Return [x, y] of the center of cell containing provided text 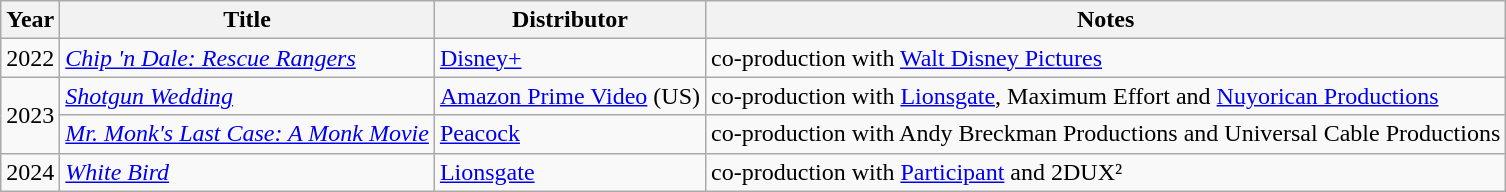
co-production with Lionsgate, Maximum Effort and Nuyorican Productions [1106, 96]
co-production with Walt Disney Pictures [1106, 58]
Disney+ [570, 58]
2023 [30, 115]
Chip 'n Dale: Rescue Rangers [248, 58]
Lionsgate [570, 172]
Distributor [570, 20]
Year [30, 20]
2024 [30, 172]
2022 [30, 58]
Peacock [570, 134]
Shotgun Wedding [248, 96]
co-production with Andy Breckman Productions and Universal Cable Productions [1106, 134]
co-production with Participant and 2DUX² [1106, 172]
Notes [1106, 20]
Amazon Prime Video (US) [570, 96]
Title [248, 20]
White Bird [248, 172]
Mr. Monk's Last Case: A Monk Movie [248, 134]
